Find where the given text appears and provide that cell's center as [x, y] coordinate. 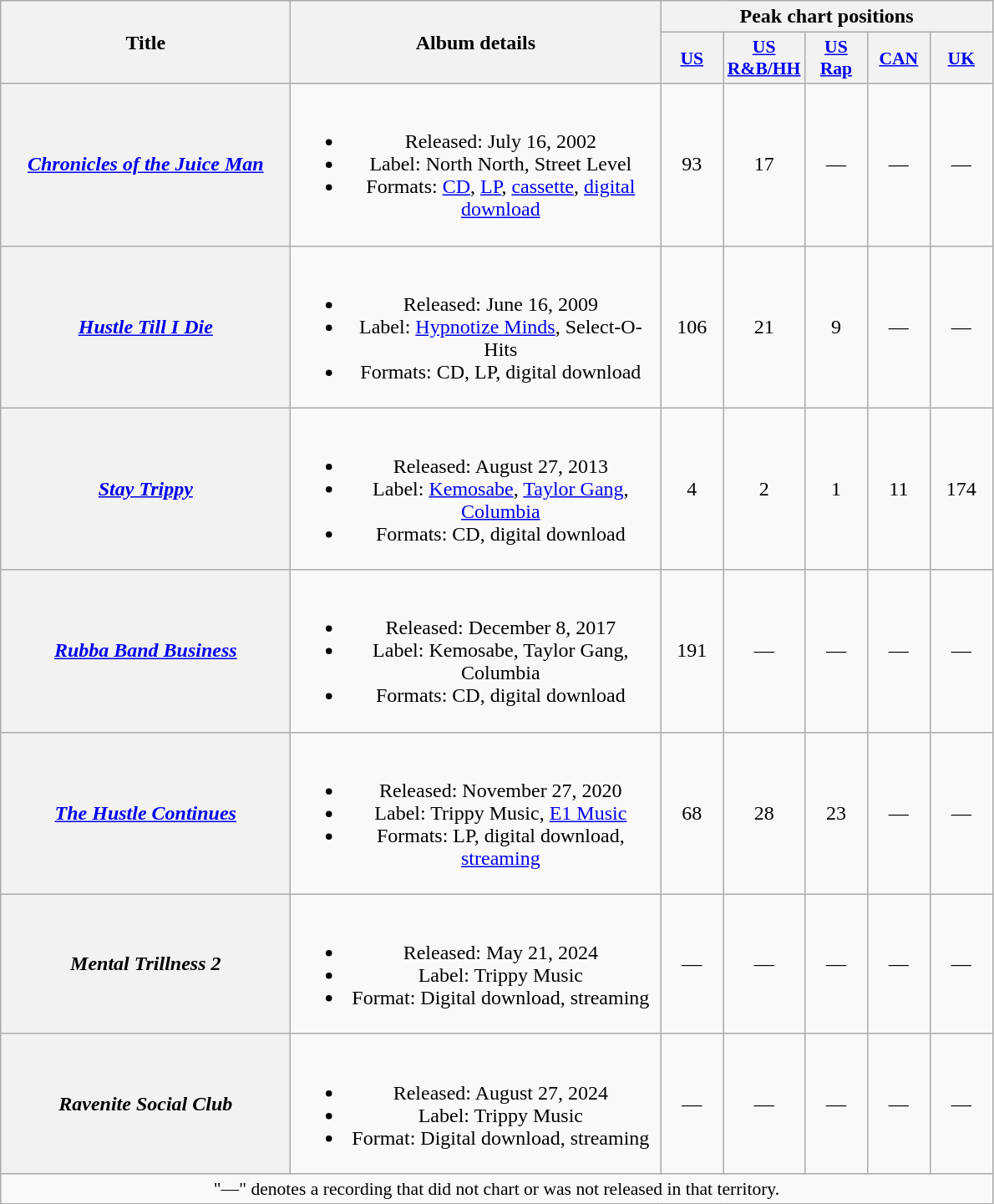
Released: August 27, 2024Label: Trippy MusicFormat: Digital download, streaming [476, 1103]
2 [764, 489]
9 [835, 327]
Hustle Till I Die [145, 327]
28 [764, 813]
USRap [835, 58]
Released: May 21, 2024Label: Trippy MusicFormat: Digital download, streaming [476, 964]
93 [692, 165]
106 [692, 327]
Mental Trillness 2 [145, 964]
11 [899, 489]
Title [145, 42]
CAN [899, 58]
68 [692, 813]
4 [692, 489]
Chronicles of the Juice Man [145, 165]
"—" denotes a recording that did not chart or was not released in that territory. [496, 1188]
191 [692, 651]
Released: August 27, 2013Label: Kemosabe, Taylor Gang, ColumbiaFormats: CD, digital download [476, 489]
Released: December 8, 2017Label: Kemosabe, Taylor Gang, ColumbiaFormats: CD, digital download [476, 651]
US [692, 58]
UK [961, 58]
23 [835, 813]
The Hustle Continues [145, 813]
Released: July 16, 2002Label: North North, Street LevelFormats: CD, LP, cassette, digital download [476, 165]
Rubba Band Business [145, 651]
1 [835, 489]
21 [764, 327]
174 [961, 489]
Album details [476, 42]
Ravenite Social Club [145, 1103]
Released: June 16, 2009Label: Hypnotize Minds, Select-O-HitsFormats: CD, LP, digital download [476, 327]
Stay Trippy [145, 489]
USR&B/HH [764, 58]
Peak chart positions [827, 17]
17 [764, 165]
Released: November 27, 2020Label: Trippy Music, E1 MusicFormats: LP, digital download, streaming [476, 813]
